Scan for the cell matching the given text and deliver its (X, Y) coordinate at center. 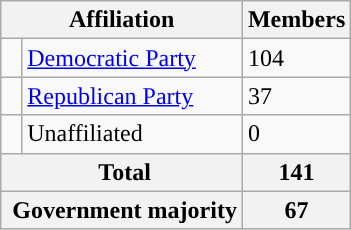
Government majority (122, 210)
Unaffiliated (132, 134)
Members (296, 20)
Republican Party (132, 96)
37 (296, 96)
Democratic Party (132, 58)
104 (296, 58)
Total (122, 172)
141 (296, 172)
0 (296, 134)
67 (296, 210)
Affiliation (122, 20)
